Scan for the cell matching the given text and deliver its [x, y] coordinate at center. 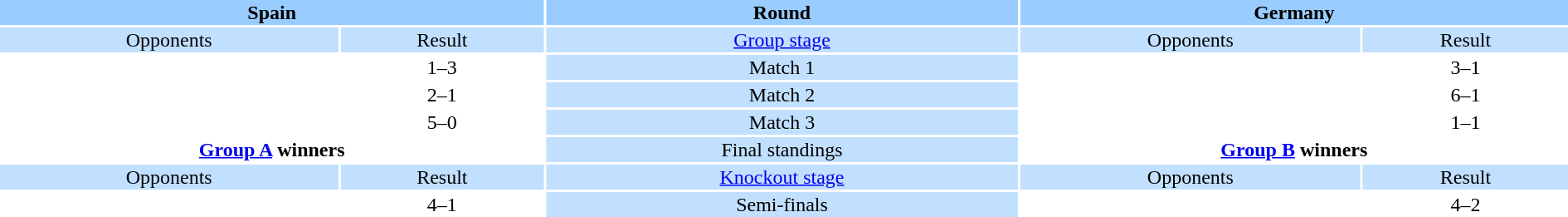
4–1 [441, 205]
5–0 [441, 122]
1–1 [1465, 122]
4–2 [1465, 205]
6–1 [1465, 95]
2–1 [441, 95]
3–1 [1465, 67]
Match 3 [782, 122]
Round [782, 12]
Group B winners [1294, 150]
Match 1 [782, 67]
Group stage [782, 40]
Semi-finals [782, 205]
1–3 [441, 67]
Germany [1294, 12]
Final standings [782, 150]
Group A winners [272, 150]
Match 2 [782, 95]
Knockout stage [782, 177]
Spain [272, 12]
